Find where the given text appears and provide that cell's center as [x, y] coordinate. 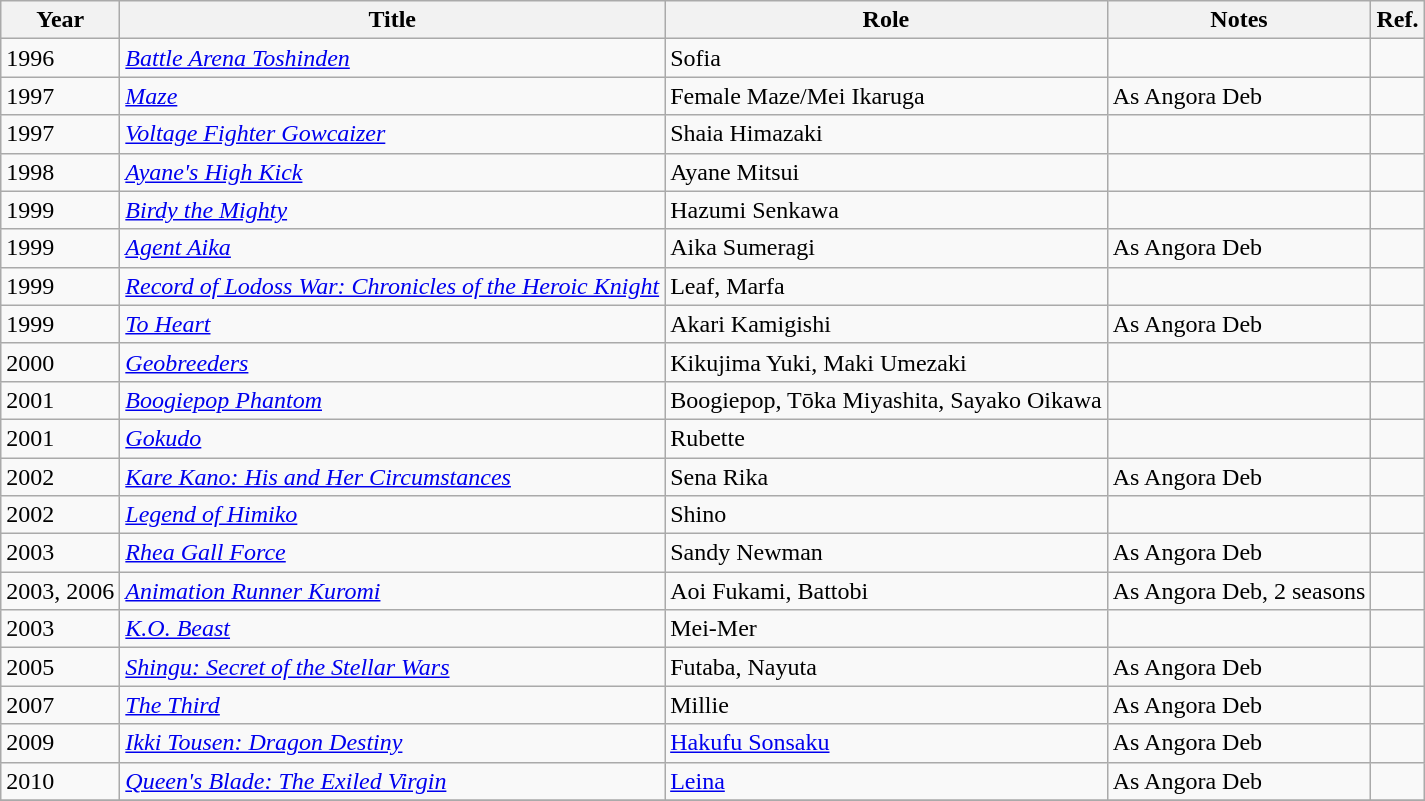
Hazumi Senkawa [886, 210]
Sofia [886, 58]
Kare Kano: His and Her Circumstances [392, 477]
Aoi Fukami, Battobi [886, 591]
Notes [1239, 20]
1996 [60, 58]
2005 [60, 667]
Mei-Mer [886, 629]
Millie [886, 705]
Sandy Newman [886, 553]
Futaba, Nayuta [886, 667]
2000 [60, 362]
To Heart [392, 324]
Ayane's High Kick [392, 172]
Voltage Fighter Gowcaizer [392, 134]
Boogiepop, Tōka Miyashita, Sayako Oikawa [886, 400]
Female Maze/Mei Ikaruga [886, 96]
Agent Aika [392, 248]
Shaia Himazaki [886, 134]
Maze [392, 96]
Geobreeders [392, 362]
2009 [60, 743]
Ikki Tousen: Dragon Destiny [392, 743]
Shino [886, 515]
Akari Kamigishi [886, 324]
Animation Runner Kuromi [392, 591]
2007 [60, 705]
Title [392, 20]
2003, 2006 [60, 591]
Leina [886, 781]
Shingu: Secret of the Stellar Wars [392, 667]
Sena Rika [886, 477]
Hakufu Sonsaku [886, 743]
Rubette [886, 438]
Battle Arena Toshinden [392, 58]
Aika Sumeragi [886, 248]
K.O. Beast [392, 629]
The Third [392, 705]
2010 [60, 781]
Rhea Gall Force [392, 553]
Boogiepop Phantom [392, 400]
Gokudo [392, 438]
Ayane Mitsui [886, 172]
As Angora Deb, 2 seasons [1239, 591]
Legend of Himiko [392, 515]
Birdy the Mighty [392, 210]
Kikujima Yuki, Maki Umezaki [886, 362]
Queen's Blade: The Exiled Virgin [392, 781]
Year [60, 20]
1998 [60, 172]
Role [886, 20]
Ref. [1398, 20]
Record of Lodoss War: Chronicles of the Heroic Knight [392, 286]
Leaf, Marfa [886, 286]
